Extract the (X, Y) coordinate from the center of the cell holding the provided text.  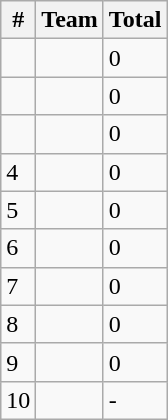
5 (18, 210)
8 (18, 324)
4 (18, 172)
7 (18, 286)
9 (18, 362)
Team (70, 20)
# (18, 20)
- (135, 400)
Total (135, 20)
6 (18, 248)
10 (18, 400)
